From the cell containing the given text, extract its center point as (X, Y) coordinate. 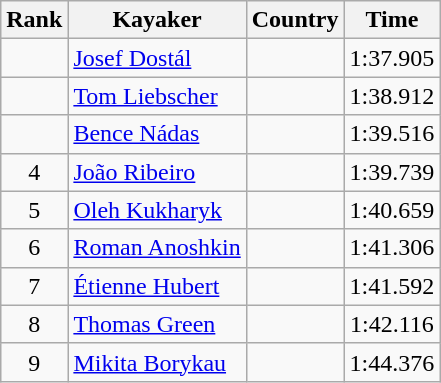
1:41.306 (392, 248)
8 (34, 324)
Rank (34, 20)
7 (34, 286)
João Ribeiro (157, 172)
Roman Anoshkin (157, 248)
Oleh Kukharyk (157, 210)
5 (34, 210)
1:39.739 (392, 172)
1:42.116 (392, 324)
Josef Dostál (157, 58)
Bence Nádas (157, 134)
1:41.592 (392, 286)
Time (392, 20)
1:38.912 (392, 96)
Tom Liebscher (157, 96)
Étienne Hubert (157, 286)
1:39.516 (392, 134)
6 (34, 248)
1:37.905 (392, 58)
1:44.376 (392, 362)
9 (34, 362)
4 (34, 172)
Thomas Green (157, 324)
1:40.659 (392, 210)
Country (295, 20)
Mikita Borykau (157, 362)
Kayaker (157, 20)
